Determine the [x, y] coordinate at the center of the cell enclosing the given text.  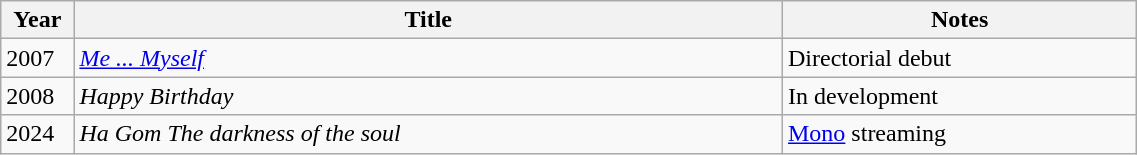
Mono streaming [959, 134]
In development [959, 96]
Year [38, 20]
2008 [38, 96]
Happy Birthday [428, 96]
Notes [959, 20]
Me ... Myself [428, 58]
2007 [38, 58]
Title [428, 20]
Ha Gom The darkness of the soul [428, 134]
Directorial debut [959, 58]
2024 [38, 134]
